For the text-containing cell, return its midpoint in (x, y) coordinate format. 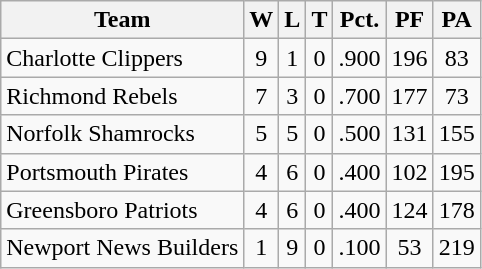
.700 (360, 96)
219 (456, 248)
102 (410, 172)
155 (456, 134)
177 (410, 96)
T (320, 20)
Pct. (360, 20)
.900 (360, 58)
Greensboro Patriots (122, 210)
Team (122, 20)
Newport News Builders (122, 248)
124 (410, 210)
3 (292, 96)
Portsmouth Pirates (122, 172)
7 (262, 96)
PF (410, 20)
196 (410, 58)
178 (456, 210)
.100 (360, 248)
53 (410, 248)
PA (456, 20)
83 (456, 58)
131 (410, 134)
W (262, 20)
.500 (360, 134)
Charlotte Clippers (122, 58)
Norfolk Shamrocks (122, 134)
73 (456, 96)
Richmond Rebels (122, 96)
L (292, 20)
195 (456, 172)
